Return the [X, Y] coordinate for the center point of the cell that contains the specified text.  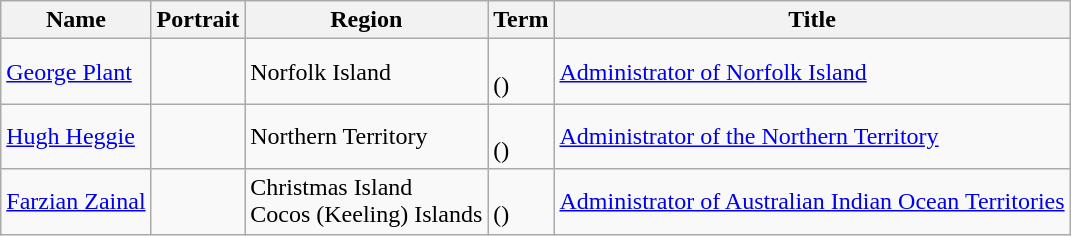
Northern Territory [366, 136]
Portrait [198, 20]
Farzian Zainal [76, 202]
George Plant [76, 72]
Christmas Island Cocos (Keeling) Islands [366, 202]
Administrator of the Northern Territory [812, 136]
Term [521, 20]
Region [366, 20]
Hugh Heggie [76, 136]
Administrator of Norfolk Island [812, 72]
Administrator of Australian Indian Ocean Territories [812, 202]
Norfolk Island [366, 72]
Name [76, 20]
Title [812, 20]
